Return the [X, Y] coordinate for the center point of the cell that contains the specified text.  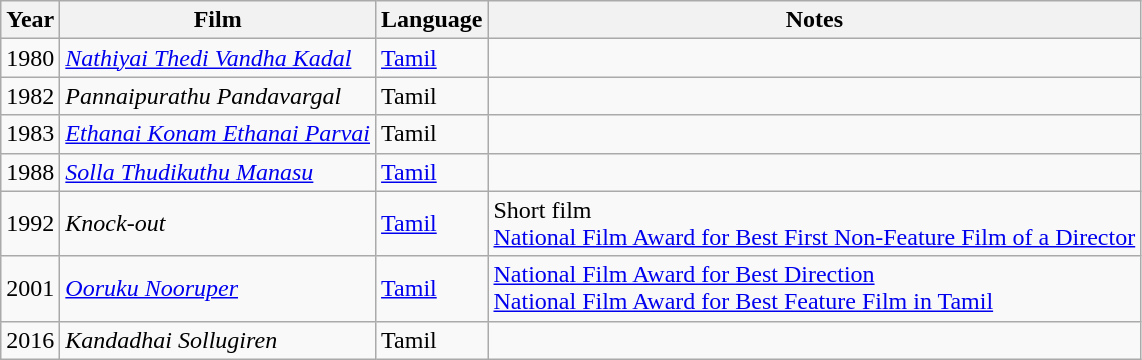
Pannaipurathu Pandavargal [218, 96]
1980 [30, 58]
2001 [30, 288]
2016 [30, 340]
Solla Thudikuthu Manasu [218, 172]
Year [30, 20]
1988 [30, 172]
Language [432, 20]
Kandadhai Sollugiren [218, 340]
Ooruku Nooruper [218, 288]
1982 [30, 96]
1983 [30, 134]
Short filmNational Film Award for Best First Non-Feature Film of a Director [814, 224]
Nathiyai Thedi Vandha Kadal [218, 58]
Knock-out [218, 224]
1992 [30, 224]
Notes [814, 20]
Ethanai Konam Ethanai Parvai [218, 134]
Film [218, 20]
National Film Award for Best DirectionNational Film Award for Best Feature Film in Tamil [814, 288]
